Scan for the cell matching the given text and deliver its (X, Y) coordinate at center. 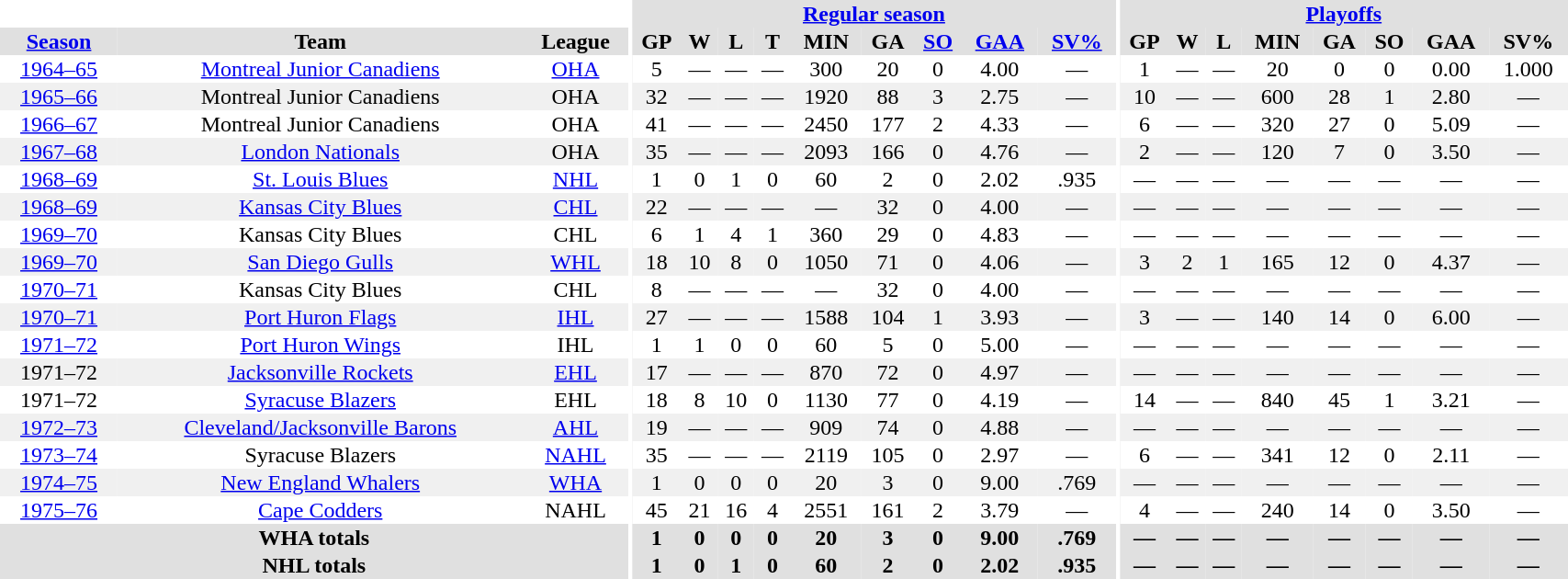
74 (887, 427)
22 (656, 207)
Jacksonville Rockets (320, 372)
4.88 (999, 427)
72 (887, 372)
1967–68 (59, 152)
165 (1277, 262)
909 (827, 427)
2.97 (999, 455)
1975–76 (59, 510)
2.80 (1451, 96)
104 (887, 317)
870 (827, 372)
4.97 (999, 372)
3.21 (1451, 400)
17 (656, 372)
1588 (827, 317)
5.09 (1451, 124)
2450 (827, 124)
360 (827, 234)
T (773, 41)
1050 (827, 262)
6.00 (1451, 317)
1966–67 (59, 124)
San Diego Gulls (320, 262)
0.00 (1451, 69)
3.93 (999, 317)
16 (736, 510)
4.33 (999, 124)
Season (59, 41)
4.19 (999, 400)
88 (887, 96)
AHL (575, 427)
1972–73 (59, 427)
New England Whalers (320, 482)
1974–75 (59, 482)
London Nationals (320, 152)
28 (1339, 96)
177 (887, 124)
2.11 (1451, 455)
WHA totals (314, 538)
WHA (575, 482)
5.00 (999, 345)
NHL (575, 179)
2.75 (999, 96)
NHL totals (314, 565)
St. Louis Blues (320, 179)
4.76 (999, 152)
71 (887, 262)
7 (1339, 152)
1964–65 (59, 69)
WHL (575, 262)
77 (887, 400)
Regular season (874, 14)
1965–66 (59, 96)
840 (1277, 400)
21 (700, 510)
Playoffs (1343, 14)
2093 (827, 152)
1130 (827, 400)
Cleveland/Jacksonville Barons (320, 427)
4.83 (999, 234)
4.37 (1451, 262)
2119 (827, 455)
105 (887, 455)
341 (1277, 455)
140 (1277, 317)
League (575, 41)
300 (827, 69)
600 (1277, 96)
240 (1277, 510)
19 (656, 427)
120 (1277, 152)
1973–74 (59, 455)
2551 (827, 510)
Cape Codders (320, 510)
3.79 (999, 510)
29 (887, 234)
41 (656, 124)
161 (887, 510)
1.000 (1529, 69)
320 (1277, 124)
4.06 (999, 262)
Team (320, 41)
Port Huron Wings (320, 345)
1920 (827, 96)
166 (887, 152)
Port Huron Flags (320, 317)
